Search for the cell housing the specified text and yield its (x, y) center coordinate. 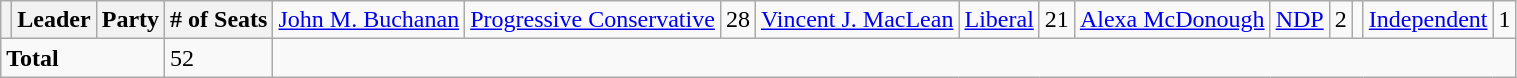
# of Seats (219, 20)
1 (1504, 20)
Independent (1428, 20)
28 (738, 20)
Leader (54, 20)
Vincent J. MacLean (857, 20)
NDP (1300, 20)
Party (130, 20)
John M. Buchanan (369, 20)
2 (1340, 20)
Total (83, 58)
Liberal (999, 20)
21 (1056, 20)
Alexa McDonough (1172, 20)
Progressive Conservative (593, 20)
52 (219, 58)
